Search for the cell housing the specified text and yield its [X, Y] center coordinate. 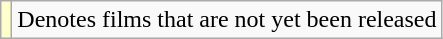
Denotes films that are not yet been released [227, 20]
